Return (x, y) of the center of cell containing provided text 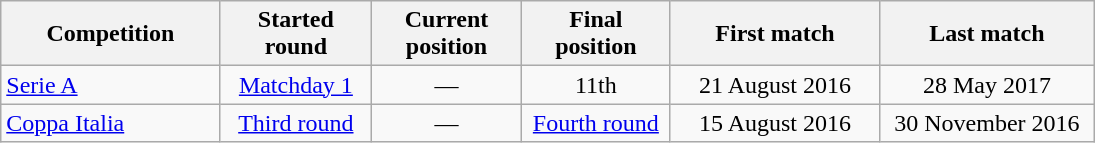
30 November 2016 (988, 123)
Final position (596, 34)
28 May 2017 (988, 85)
21 August 2016 (774, 85)
Matchday 1 (296, 85)
Serie A (110, 85)
Coppa Italia (110, 123)
Fourth round (596, 123)
15 August 2016 (774, 123)
Last match (988, 34)
Started round (296, 34)
First match (774, 34)
Third round (296, 123)
11th (596, 85)
Competition (110, 34)
Current position (447, 34)
